Return (X, Y) of the center of cell containing provided text 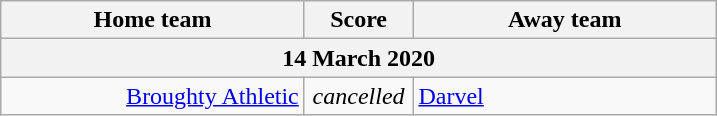
cancelled (358, 96)
Score (358, 20)
Darvel (565, 96)
Away team (565, 20)
Broughty Athletic (153, 96)
14 March 2020 (359, 58)
Home team (153, 20)
